Detect which cell encompasses the target text, then output its [x, y] center coordinate. 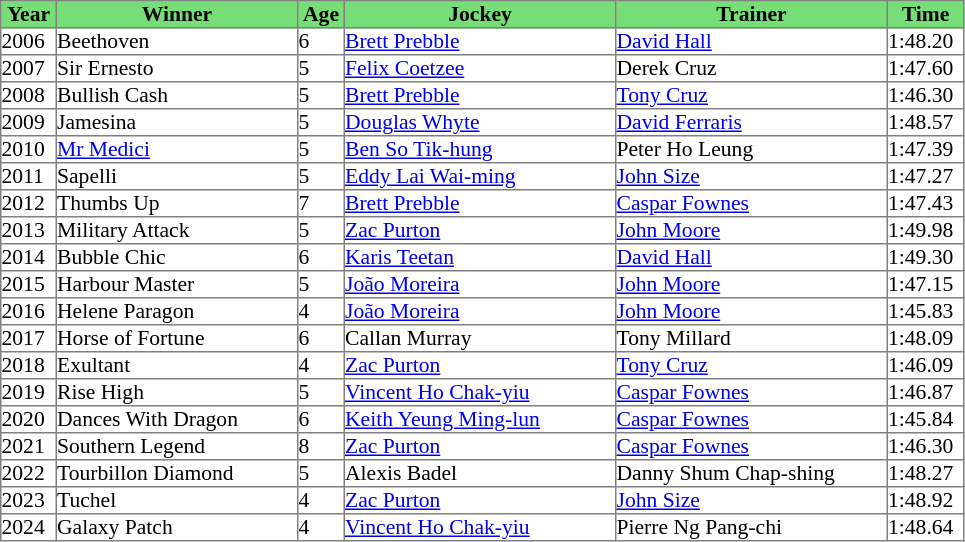
Time [925, 14]
Winner [177, 14]
2017 [29, 338]
1:48.92 [925, 500]
2012 [29, 204]
1:46.87 [925, 392]
1:45.83 [925, 312]
1:48.09 [925, 338]
1:46.09 [925, 366]
Sapelli [177, 176]
1:49.30 [925, 258]
Tourbillon Diamond [177, 474]
2016 [29, 312]
2021 [29, 446]
Helene Paragon [177, 312]
1:47.15 [925, 284]
1:47.60 [925, 68]
2024 [29, 528]
2023 [29, 500]
Pierre Ng Pang-chi [752, 528]
Sir Ernesto [177, 68]
2014 [29, 258]
Horse of Fortune [177, 338]
Peter Ho Leung [752, 150]
2022 [29, 474]
2019 [29, 392]
Southern Legend [177, 446]
Year [29, 14]
8 [321, 446]
Alexis Badel [480, 474]
Danny Shum Chap-shing [752, 474]
Douglas Whyte [480, 122]
2018 [29, 366]
Karis Teetan [480, 258]
Military Attack [177, 230]
2020 [29, 420]
Trainer [752, 14]
1:45.84 [925, 420]
Bubble Chic [177, 258]
1:48.57 [925, 122]
1:47.43 [925, 204]
1:47.27 [925, 176]
1:48.64 [925, 528]
Beethoven [177, 42]
Derek Cruz [752, 68]
Ben So Tik-hung [480, 150]
1:49.98 [925, 230]
2008 [29, 96]
Mr Medici [177, 150]
2015 [29, 284]
Keith Yeung Ming-lun [480, 420]
2013 [29, 230]
Tuchel [177, 500]
Callan Murray [480, 338]
Dances With Dragon [177, 420]
Jockey [480, 14]
1:48.20 [925, 42]
Eddy Lai Wai-ming [480, 176]
Exultant [177, 366]
Age [321, 14]
1:47.39 [925, 150]
Jamesina [177, 122]
2007 [29, 68]
Tony Millard [752, 338]
1:48.27 [925, 474]
2011 [29, 176]
David Ferraris [752, 122]
Galaxy Patch [177, 528]
2006 [29, 42]
2009 [29, 122]
Harbour Master [177, 284]
Bullish Cash [177, 96]
Thumbs Up [177, 204]
7 [321, 204]
2010 [29, 150]
Rise High [177, 392]
Felix Coetzee [480, 68]
